Extract the (X, Y) coordinate from the center of the cell holding the provided text.  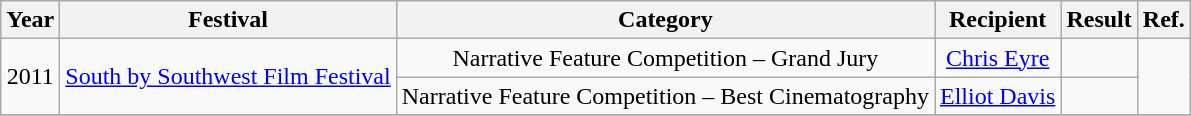
Festival (228, 20)
Result (1099, 20)
Narrative Feature Competition – Grand Jury (665, 58)
Category (665, 20)
South by Southwest Film Festival (228, 77)
Narrative Feature Competition – Best Cinematography (665, 96)
Ref. (1164, 20)
2011 (30, 77)
Chris Eyre (997, 58)
Year (30, 20)
Recipient (997, 20)
Elliot Davis (997, 96)
